Determine the [X, Y] coordinate at the center of the cell enclosing the given text.  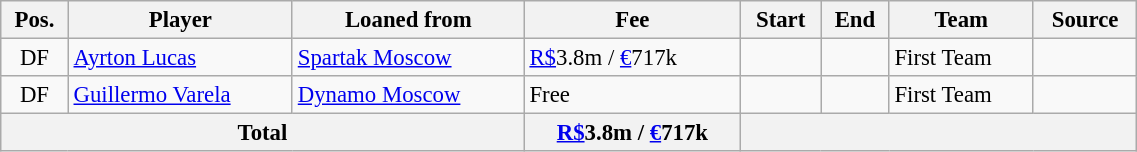
Free [632, 95]
End [855, 20]
Player [180, 20]
Source [1084, 20]
Spartak Moscow [408, 58]
Team [961, 20]
Guillermo Varela [180, 95]
Pos. [34, 20]
Dynamo Moscow [408, 95]
Total [262, 133]
Start [781, 20]
Loaned from [408, 20]
Ayrton Lucas [180, 58]
Fee [632, 20]
